Find where the given text appears and provide that cell's center as [X, Y] coordinate. 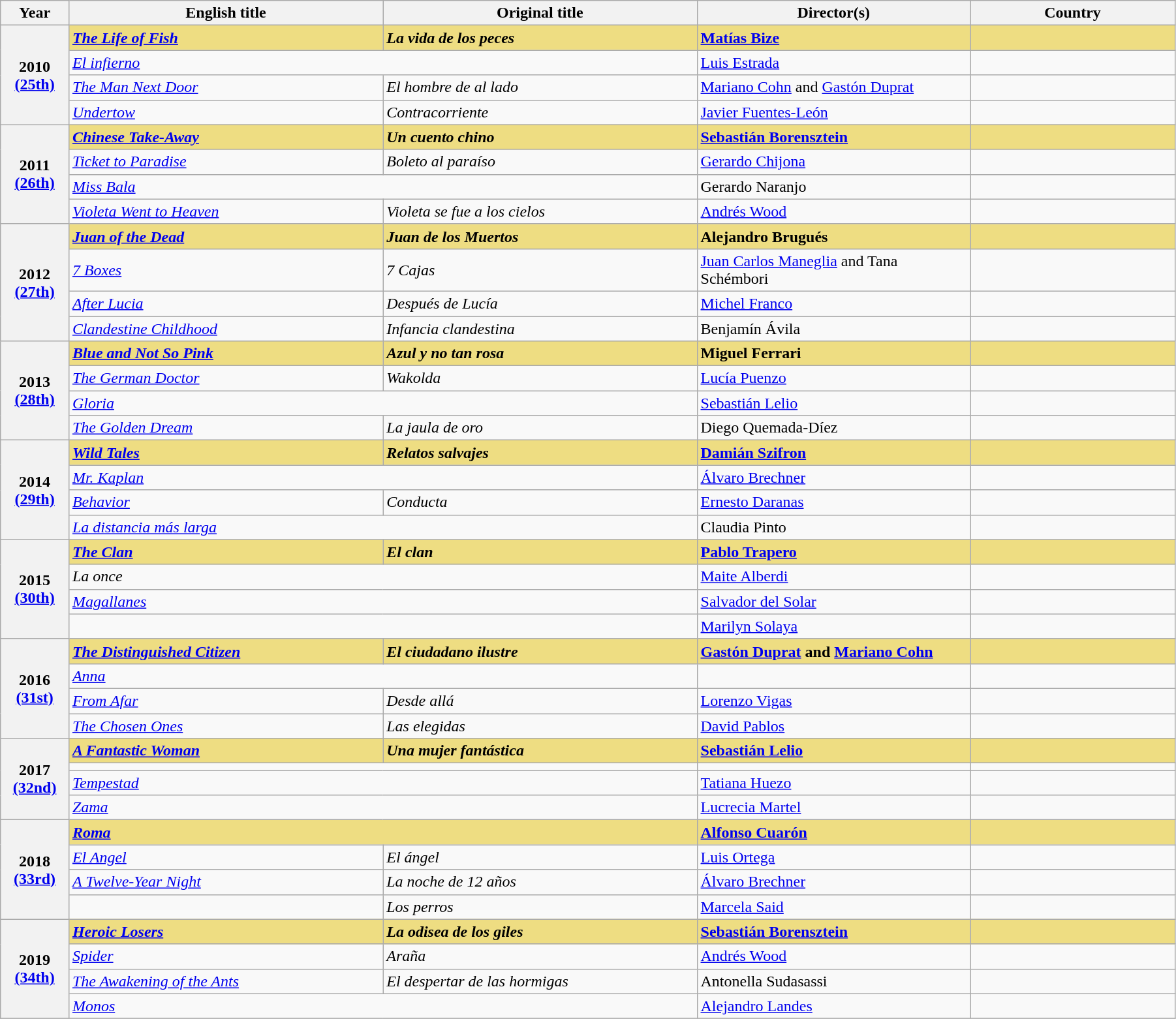
Mr. Kaplan [382, 478]
A Twelve-Year Night [226, 882]
2019(34th) [35, 969]
The Chosen Ones [226, 726]
Alfonso Cuarón [834, 832]
Alejandro Landes [834, 1006]
Luis Estrada [834, 63]
Araña [540, 956]
Miguel Ferrari [834, 354]
Blue and Not So Pink [226, 354]
Anna [382, 676]
The Life of Fish [226, 38]
Zama [382, 808]
Matías Bize [834, 38]
Pablo Trapero [834, 552]
The Golden Dream [226, 428]
Contracorriente [540, 112]
Javier Fuentes-León [834, 112]
El Angel [226, 857]
After Lucia [226, 303]
Behavior [226, 502]
2013(28th) [35, 391]
2016(31st) [35, 688]
Salvador del Solar [834, 601]
La distancia más larga [382, 527]
From Afar [226, 701]
Ernesto Daranas [834, 502]
Azul y no tan rosa [540, 354]
The Clan [226, 552]
2010(25th) [35, 75]
Undertow [226, 112]
7 Cajas [540, 270]
Wild Tales [226, 453]
The Man Next Door [226, 87]
7 Boxes [226, 270]
Benjamín Ávila [834, 328]
Antonella Sudasassi [834, 981]
The German Doctor [226, 378]
Gastón Duprat and Mariano Cohn [834, 651]
Lucía Puenzo [834, 378]
The Awakening of the Ants [226, 981]
Las elegidas [540, 726]
Infancia clandestina [540, 328]
Ticket to Paradise [226, 162]
El ángel [540, 857]
El clan [540, 552]
Relatos salvajes [540, 453]
2012(27th) [35, 282]
Gerardo Naranjo [834, 187]
Mariano Cohn and Gastón Duprat [834, 87]
El hombre de al lado [540, 87]
La once [382, 577]
English title [226, 13]
El despertar de las hormigas [540, 981]
El ciudadano ilustre [540, 651]
Violeta Went to Heaven [226, 211]
Heroic Losers [226, 932]
Damián Szifron [834, 453]
Lucrecia Martel [834, 808]
Conducta [540, 502]
Lorenzo Vigas [834, 701]
Year [35, 13]
Clandestine Childhood [226, 328]
Gloria [382, 403]
Michel Franco [834, 303]
A Fantastic Woman [226, 751]
La odisea de los giles [540, 932]
Tempestad [382, 783]
Monos [382, 1006]
Boleto al paraíso [540, 162]
Spider [226, 956]
Original title [540, 13]
Country [1073, 13]
Roma [382, 832]
Maite Alberdi [834, 577]
The Distinguished Citizen [226, 651]
Juan of the Dead [226, 236]
La jaula de oro [540, 428]
Un cuento chino [540, 137]
Director(s) [834, 13]
2011(26th) [35, 174]
Gerardo Chijona [834, 162]
Miss Bala [382, 187]
Claudia Pinto [834, 527]
Violeta se fue a los cielos [540, 211]
El infierno [382, 63]
Los perros [540, 907]
La vida de los peces [540, 38]
2017(32nd) [35, 779]
Magallanes [382, 601]
Juan Carlos Maneglia and Tana Schémbori [834, 270]
Marilyn Solaya [834, 626]
Alejandro Brugués [834, 236]
La noche de 12 años [540, 882]
2015(30th) [35, 589]
Chinese Take-Away [226, 137]
2014(29th) [35, 490]
Tatiana Huezo [834, 783]
Luis Ortega [834, 857]
Wakolda [540, 378]
Después de Lucía [540, 303]
David Pablos [834, 726]
Diego Quemada-Díez [834, 428]
Marcela Said [834, 907]
Juan de los Muertos [540, 236]
Una mujer fantástica [540, 751]
Desde allá [540, 701]
2018(33rd) [35, 870]
